Return [X, Y] of the center of cell containing provided text 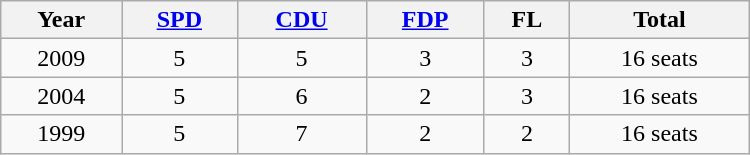
FL [526, 20]
6 [302, 96]
2009 [62, 58]
1999 [62, 134]
2004 [62, 96]
7 [302, 134]
Year [62, 20]
Total [660, 20]
SPD [180, 20]
CDU [302, 20]
FDP [425, 20]
